From the cell containing the given text, extract its center point as (X, Y) coordinate. 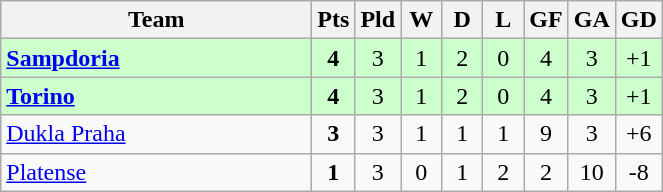
Team (156, 20)
GF (546, 20)
GD (638, 20)
W (422, 20)
10 (592, 172)
GA (592, 20)
+6 (638, 134)
Pld (378, 20)
D (462, 20)
-8 (638, 172)
Sampdoria (156, 58)
Platense (156, 172)
Dukla Praha (156, 134)
9 (546, 134)
Torino (156, 96)
L (504, 20)
Pts (334, 20)
